Return the (x, y) coordinate for the center point of the cell that contains the specified text.  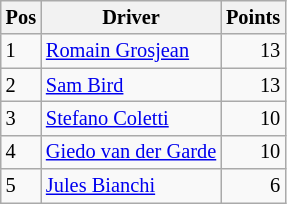
4 (21, 152)
3 (21, 118)
6 (253, 186)
5 (21, 186)
1 (21, 51)
Sam Bird (131, 85)
Jules Bianchi (131, 186)
Driver (131, 17)
2 (21, 85)
Pos (21, 17)
Giedo van der Garde (131, 152)
Romain Grosjean (131, 51)
Points (253, 17)
Stefano Coletti (131, 118)
